Find where the given text appears and provide that cell's center as (x, y) coordinate. 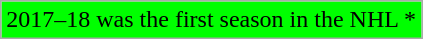
2017–18 was the first season in the NHL * (212, 20)
